Search for the cell housing the specified text and yield its [x, y] center coordinate. 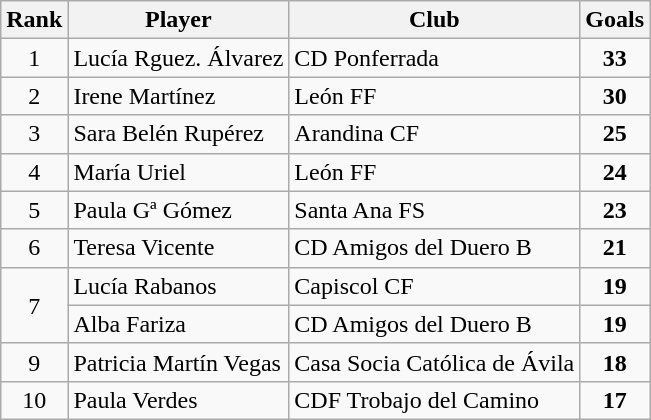
Santa Ana FS [434, 210]
Paula Verdes [178, 400]
5 [34, 210]
21 [615, 248]
9 [34, 362]
CDF Trobajo del Camino [434, 400]
Club [434, 20]
23 [615, 210]
María Uriel [178, 172]
Paula Gª Gómez [178, 210]
33 [615, 58]
1 [34, 58]
Casa Socia Católica de Ávila [434, 362]
4 [34, 172]
Irene Martínez [178, 96]
2 [34, 96]
Rank [34, 20]
17 [615, 400]
CD Ponferrada [434, 58]
Lucía Rabanos [178, 286]
Teresa Vicente [178, 248]
Patricia Martín Vegas [178, 362]
Arandina CF [434, 134]
10 [34, 400]
Capiscol CF [434, 286]
7 [34, 305]
Lucía Rguez. Álvarez [178, 58]
Sara Belén Rupérez [178, 134]
Player [178, 20]
25 [615, 134]
18 [615, 362]
Alba Fariza [178, 324]
6 [34, 248]
30 [615, 96]
24 [615, 172]
3 [34, 134]
Goals [615, 20]
